Capture the cell that displays the provided text and extract its [X, Y] central coordinate. 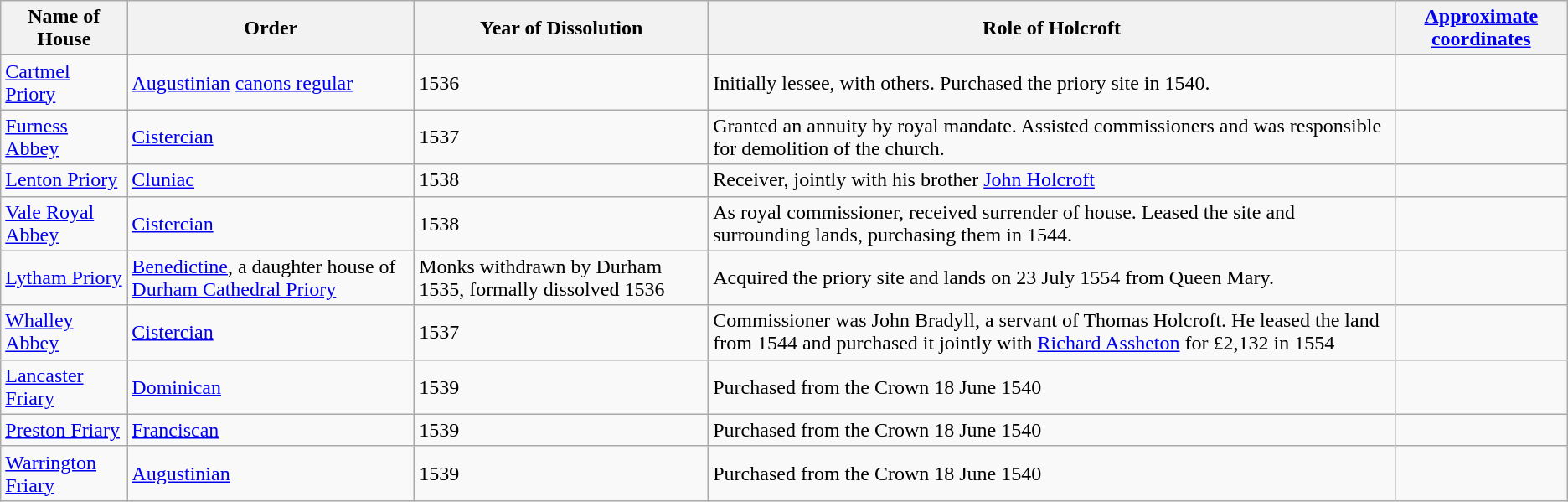
Augustinian canons regular [271, 82]
Cluniac [271, 180]
Cartmel Priory [64, 82]
Approximate coordinates [1481, 28]
1536 [561, 82]
Year of Dissolution [561, 28]
Preston Friary [64, 430]
Whalley Abbey [64, 332]
Lytham Priory [64, 278]
Benedictine, a daughter house of Durham Cathedral Priory [271, 278]
Granted an annuity by royal mandate. Assisted commissioners and was responsible for demolition of the church. [1052, 137]
As royal commissioner, received surrender of house. Leased the site and surrounding lands, purchasing them in 1544. [1052, 223]
Lenton Priory [64, 180]
Receiver, jointly with his brother John Holcroft [1052, 180]
Role of Holcroft [1052, 28]
Vale Royal Abbey [64, 223]
Monks withdrawn by Durham 1535, formally dissolved 1536 [561, 278]
Order [271, 28]
Initially lessee, with others. Purchased the priory site in 1540. [1052, 82]
Furness Abbey [64, 137]
Lancaster Friary [64, 387]
Dominican [271, 387]
Augustinian [271, 473]
Acquired the priory site and lands on 23 July 1554 from Queen Mary. [1052, 278]
Name of House [64, 28]
Warrington Friary [64, 473]
Franciscan [271, 430]
